For the text-containing cell, return its midpoint in [x, y] coordinate format. 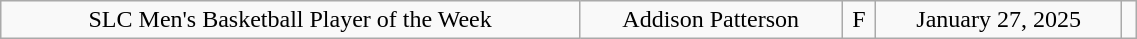
F [859, 20]
January 27, 2025 [998, 20]
SLC Men's Basketball Player of the Week [290, 20]
Addison Patterson [711, 20]
